For the text-containing cell, return its midpoint in [x, y] coordinate format. 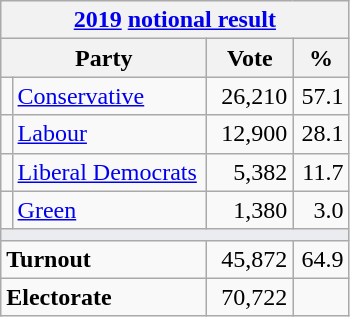
Liberal Democrats [110, 172]
Party [104, 58]
12,900 [250, 134]
2019 notional result [175, 20]
Labour [110, 134]
Conservative [110, 96]
70,722 [250, 297]
Green [110, 210]
% [321, 58]
5,382 [250, 172]
Vote [250, 58]
64.9 [321, 259]
28.1 [321, 134]
3.0 [321, 210]
Turnout [104, 259]
Electorate [104, 297]
57.1 [321, 96]
26,210 [250, 96]
11.7 [321, 172]
1,380 [250, 210]
45,872 [250, 259]
